Pinpoint the cell where the given text exists, returning its (X, Y) midpoint coordinate. 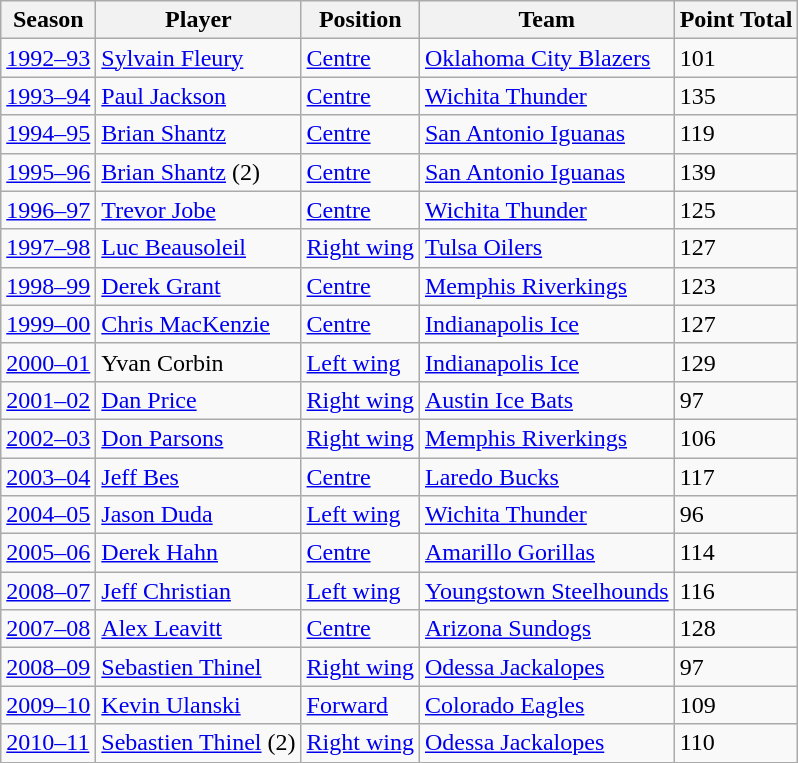
Season (48, 20)
2008–07 (48, 591)
Brian Shantz (2) (198, 172)
Jason Duda (198, 515)
96 (736, 515)
Yvan Corbin (198, 362)
2001–02 (48, 400)
2003–04 (48, 477)
Don Parsons (198, 438)
Sebastien Thinel (2) (198, 743)
Point Total (736, 20)
Brian Shantz (198, 134)
2010–11 (48, 743)
Sylvain Fleury (198, 58)
128 (736, 629)
2007–08 (48, 629)
Tulsa Oilers (546, 248)
Position (360, 20)
Youngstown Steelhounds (546, 591)
Oklahoma City Blazers (546, 58)
123 (736, 286)
109 (736, 705)
Jeff Christian (198, 591)
1994–95 (48, 134)
Dan Price (198, 400)
117 (736, 477)
1997–98 (48, 248)
119 (736, 134)
Team (546, 20)
1996–97 (48, 210)
1993–94 (48, 96)
Player (198, 20)
129 (736, 362)
2002–03 (48, 438)
Paul Jackson (198, 96)
1999–00 (48, 324)
125 (736, 210)
2000–01 (48, 362)
Arizona Sundogs (546, 629)
110 (736, 743)
2004–05 (48, 515)
Luc Beausoleil (198, 248)
Sebastien Thinel (198, 667)
Colorado Eagles (546, 705)
Alex Leavitt (198, 629)
116 (736, 591)
Jeff Bes (198, 477)
114 (736, 553)
Forward (360, 705)
Amarillo Gorillas (546, 553)
135 (736, 96)
Derek Hahn (198, 553)
2008–09 (48, 667)
1995–96 (48, 172)
1998–99 (48, 286)
1992–93 (48, 58)
101 (736, 58)
2005–06 (48, 553)
106 (736, 438)
Laredo Bucks (546, 477)
Derek Grant (198, 286)
Chris MacKenzie (198, 324)
Kevin Ulanski (198, 705)
Austin Ice Bats (546, 400)
2009–10 (48, 705)
139 (736, 172)
Trevor Jobe (198, 210)
